Capture the cell that displays the provided text and extract its (X, Y) central coordinate. 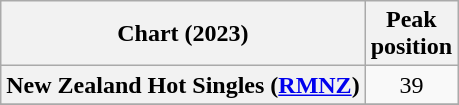
Chart (2023) (183, 34)
39 (411, 85)
New Zealand Hot Singles (RMNZ) (183, 85)
Peakposition (411, 34)
